Output the (X, Y) coordinate of the center of the cell containing the given text.  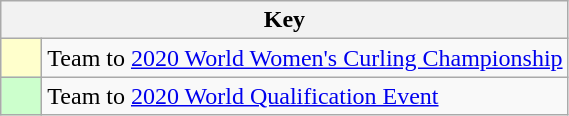
Key (284, 20)
Team to 2020 World Women's Curling Championship (305, 58)
Team to 2020 World Qualification Event (305, 96)
